Return the (x, y) coordinate for the center point of the cell that contains the specified text.  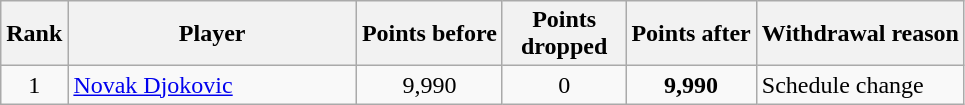
Rank (34, 34)
Points dropped (564, 34)
Points after (691, 34)
1 (34, 85)
Novak Djokovic (212, 85)
Schedule change (860, 85)
Points before (429, 34)
Withdrawal reason (860, 34)
Player (212, 34)
0 (564, 85)
